From the cell containing the given text, extract its center point as (x, y) coordinate. 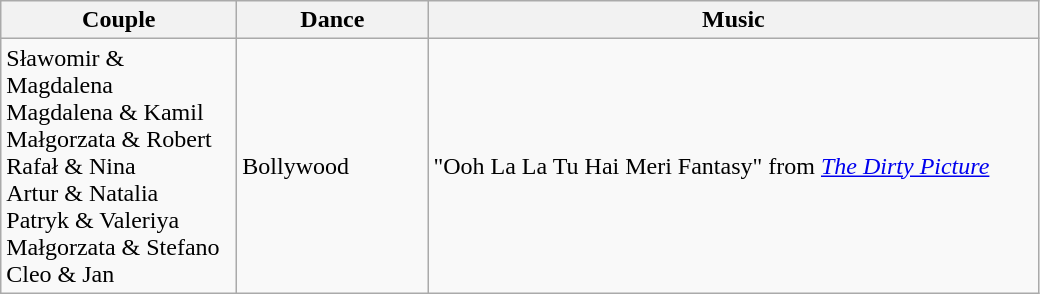
Sławomir & MagdalenaMagdalena & KamilMałgorzata & RobertRafał & NinaArtur & NataliaPatryk & ValeriyaMałgorzata & StefanoCleo & Jan (119, 166)
Couple (119, 20)
Dance (332, 20)
Music (734, 20)
"Ooh La La Tu Hai Meri Fantasy" from The Dirty Picture (734, 166)
Bollywood (332, 166)
